Identify which cell holds the provided text, then report its (X, Y) central coordinate. 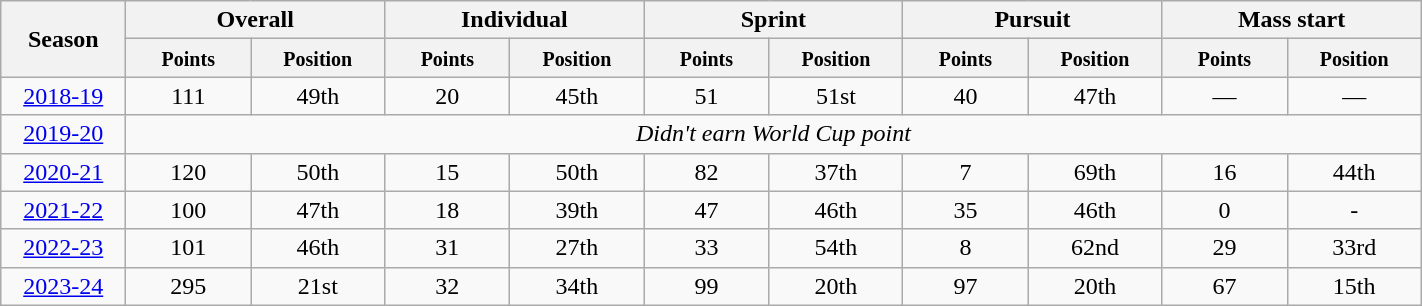
21st (318, 286)
82 (706, 172)
2023-24 (64, 286)
295 (188, 286)
67 (1224, 286)
39th (577, 210)
31 (448, 248)
2019-20 (64, 134)
Didn't earn World Cup point (774, 134)
101 (188, 248)
34th (577, 286)
69th (1095, 172)
47 (706, 210)
45th (577, 96)
8 (966, 248)
62nd (1095, 248)
44th (1354, 172)
37th (836, 172)
27th (577, 248)
29 (1224, 248)
97 (966, 286)
7 (966, 172)
100 (188, 210)
16 (1224, 172)
54th (836, 248)
51st (836, 96)
51 (706, 96)
2021-22 (64, 210)
15 (448, 172)
Overall (256, 20)
2020-21 (64, 172)
Individual (514, 20)
2018-19 (64, 96)
- (1354, 210)
15th (1354, 286)
Pursuit (1032, 20)
0 (1224, 210)
35 (966, 210)
99 (706, 286)
2022-23 (64, 248)
120 (188, 172)
18 (448, 210)
32 (448, 286)
Sprint (774, 20)
49th (318, 96)
Season (64, 39)
33rd (1354, 248)
33 (706, 248)
Mass start (1292, 20)
20 (448, 96)
40 (966, 96)
111 (188, 96)
